For the text-containing cell, return its midpoint in (x, y) coordinate format. 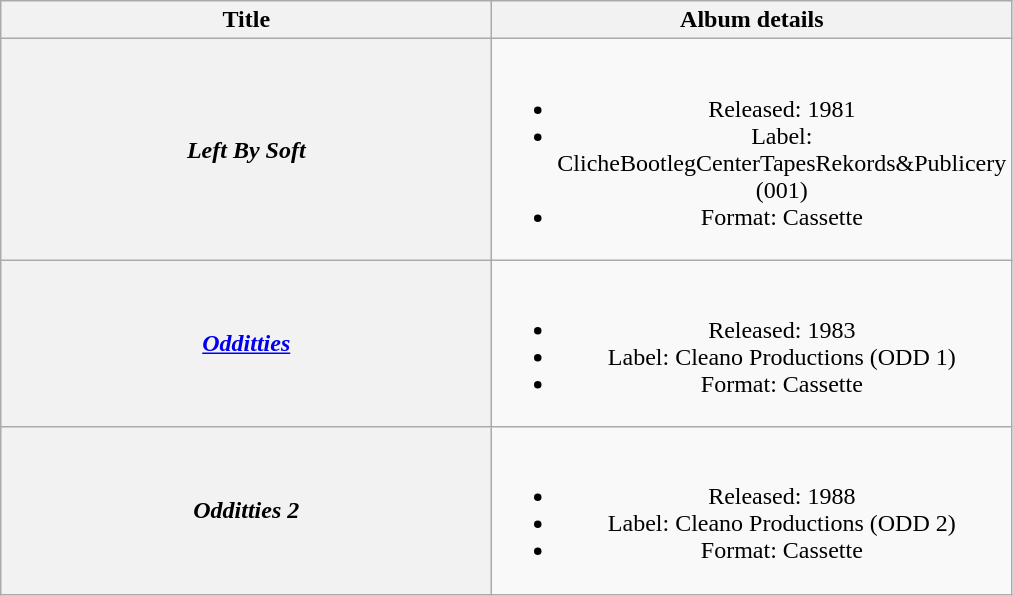
Odditties (246, 344)
Released: 1988Label: Cleano Productions (ODD 2)Format: Cassette (752, 510)
Odditties 2 (246, 510)
Released: 1983Label: Cleano Productions (ODD 1)Format: Cassette (752, 344)
Title (246, 20)
Released: 1981Label: ClicheBootlegCenterTapesRekords&Publicery (001)Format: Cassette (752, 150)
Album details (752, 20)
Left By Soft (246, 150)
